Scan for the cell matching the given text and deliver its [X, Y] coordinate at center. 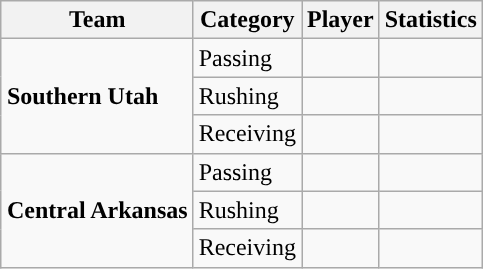
Player [341, 20]
Category [247, 20]
Southern Utah [97, 96]
Central Arkansas [97, 210]
Statistics [430, 20]
Team [97, 20]
